Locate the cell with the specified text and output its [X, Y] center coordinate. 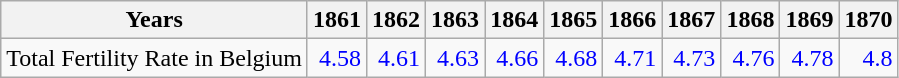
1866 [632, 20]
1870 [868, 20]
4.76 [750, 58]
4.73 [692, 58]
1862 [396, 20]
1864 [514, 20]
1863 [456, 20]
4.71 [632, 58]
4.8 [868, 58]
1861 [336, 20]
1865 [574, 20]
1867 [692, 20]
Total Fertility Rate in Belgium [154, 58]
4.78 [810, 58]
4.66 [514, 58]
Years [154, 20]
1868 [750, 20]
4.63 [456, 58]
4.58 [336, 58]
1869 [810, 20]
4.68 [574, 58]
4.61 [396, 58]
